Scan for the cell matching the given text and deliver its (X, Y) coordinate at center. 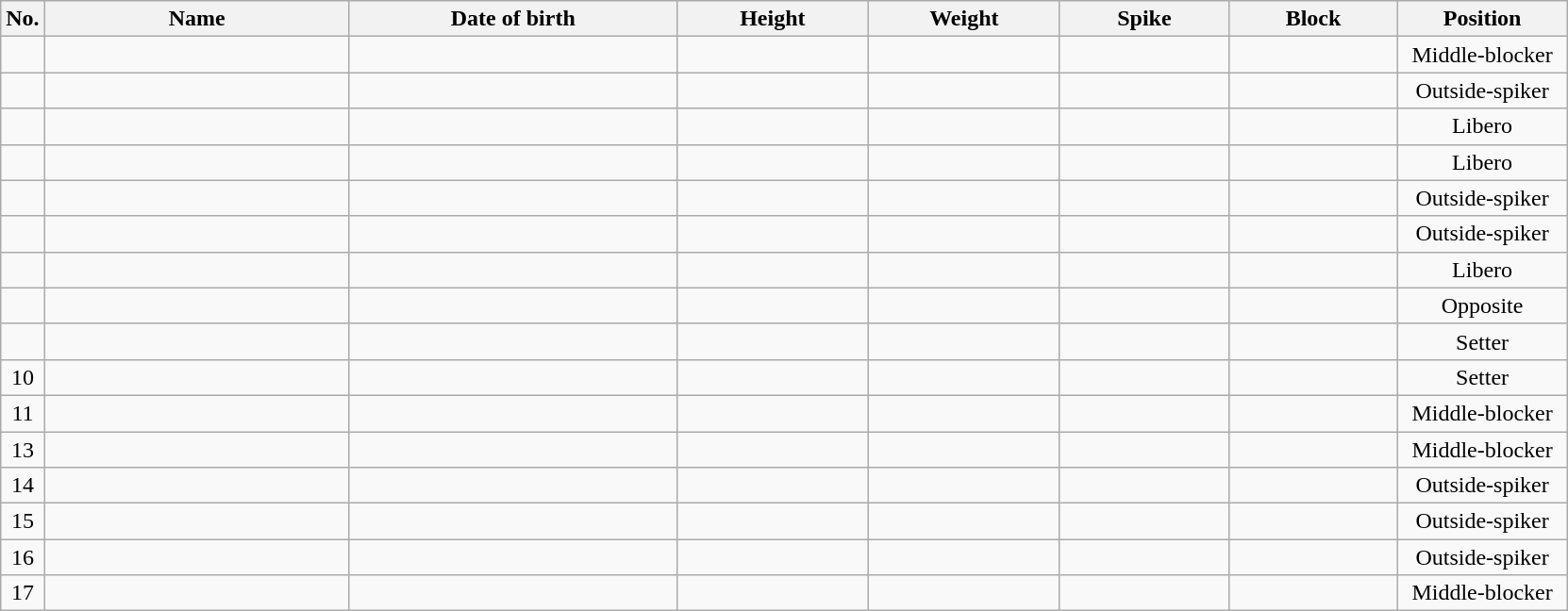
Height (772, 19)
Weight (964, 19)
14 (23, 486)
Block (1313, 19)
13 (23, 450)
Name (196, 19)
17 (23, 593)
Opposite (1483, 305)
Position (1483, 19)
Spike (1143, 19)
Date of birth (513, 19)
15 (23, 521)
No. (23, 19)
10 (23, 377)
11 (23, 413)
16 (23, 557)
